Extract the [x, y] coordinate from the center of the cell holding the provided text.  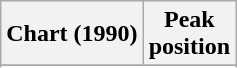
Peakposition [189, 34]
Chart (1990) [72, 34]
